Determine the (X, Y) coordinate at the center of the cell enclosing the given text.  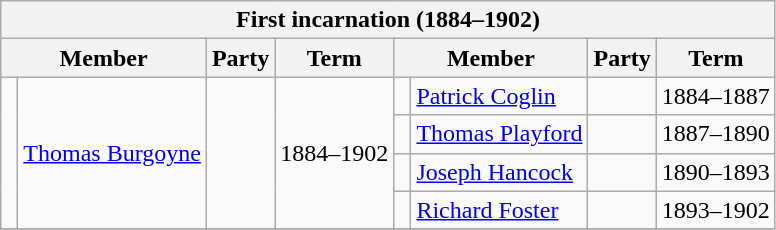
Patrick Coglin (500, 96)
1893–1902 (716, 210)
First incarnation (1884–1902) (388, 20)
1884–1887 (716, 96)
1887–1890 (716, 134)
Richard Foster (500, 210)
Joseph Hancock (500, 172)
1884–1902 (334, 153)
1890–1893 (716, 172)
Thomas Burgoyne (112, 153)
Thomas Playford (500, 134)
